Scan for the cell matching the given text and deliver its (x, y) coordinate at center. 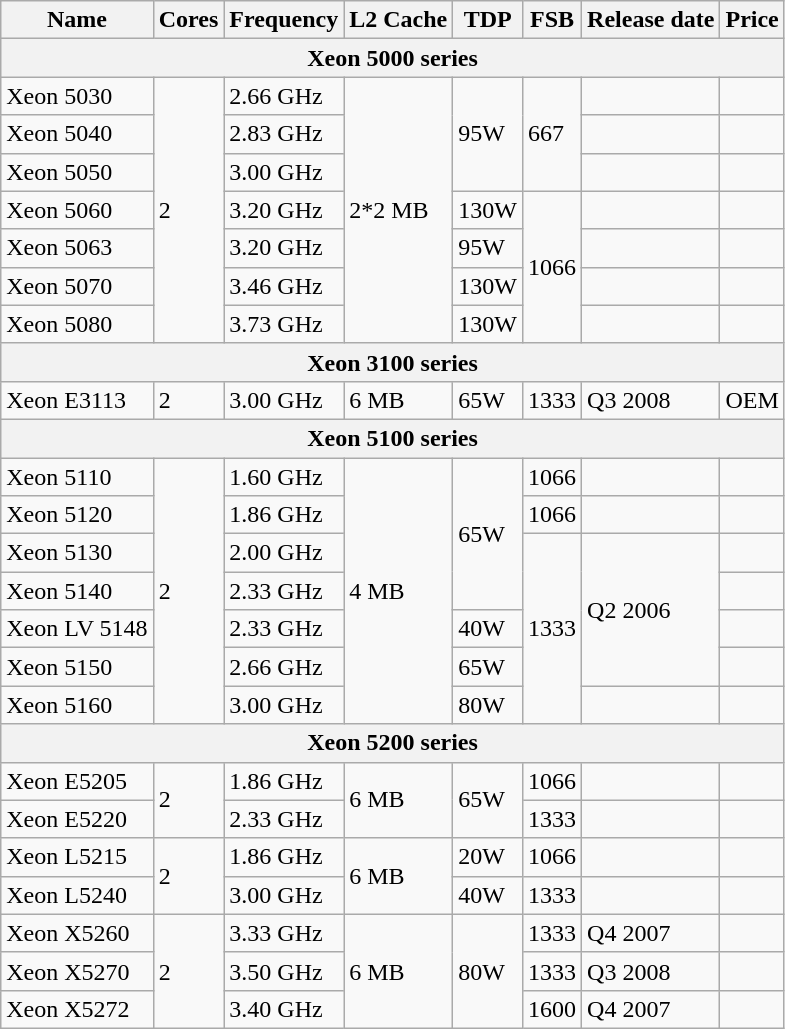
667 (552, 134)
Xeon L5240 (77, 895)
Xeon 5100 series (393, 438)
4 MB (398, 591)
Xeon 5130 (77, 553)
3.73 GHz (284, 324)
Xeon E5220 (77, 819)
2*2 MB (398, 210)
3.46 GHz (284, 286)
Xeon E5205 (77, 781)
1600 (552, 1009)
OEM (752, 400)
TDP (488, 20)
Xeon 5050 (77, 172)
Xeon 5000 series (393, 58)
1.60 GHz (284, 477)
Name (77, 20)
Release date (651, 20)
Frequency (284, 20)
3.50 GHz (284, 971)
Xeon 5200 series (393, 743)
Xeon 5063 (77, 248)
Xeon 5120 (77, 515)
Xeon X5260 (77, 933)
Xeon 3100 series (393, 362)
Price (752, 20)
Xeon 5070 (77, 286)
20W (488, 857)
Xeon 5040 (77, 134)
Xeon 5030 (77, 96)
2.83 GHz (284, 134)
Xeon E3113 (77, 400)
Xeon 5140 (77, 591)
Xeon L5215 (77, 857)
Q2 2006 (651, 610)
Xeon LV 5148 (77, 629)
Xeon 5150 (77, 667)
Xeon X5270 (77, 971)
Xeon X5272 (77, 1009)
Xeon 5060 (77, 210)
L2 Cache (398, 20)
3.33 GHz (284, 933)
3.40 GHz (284, 1009)
Xeon 5080 (77, 324)
Cores (188, 20)
Xeon 5160 (77, 705)
Xeon 5110 (77, 477)
2.00 GHz (284, 553)
FSB (552, 20)
